Scan for the cell matching the given text and deliver its (X, Y) coordinate at center. 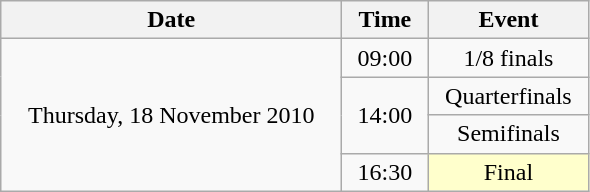
Final (508, 172)
Semifinals (508, 134)
Thursday, 18 November 2010 (172, 115)
Event (508, 20)
1/8 finals (508, 58)
16:30 (385, 172)
14:00 (385, 115)
09:00 (385, 58)
Time (385, 20)
Date (172, 20)
Quarterfinals (508, 96)
